Detect which cell encompasses the target text, then output its [x, y] center coordinate. 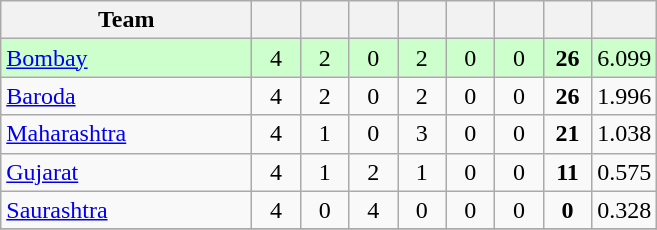
1.996 [624, 96]
6.099 [624, 58]
Bombay [126, 58]
0.328 [624, 210]
3 [422, 134]
Team [126, 20]
Baroda [126, 96]
21 [568, 134]
0.575 [624, 172]
Gujarat [126, 172]
Maharashtra [126, 134]
11 [568, 172]
1.038 [624, 134]
Saurashtra [126, 210]
